Output the [x, y] coordinate of the center of the cell containing the given text.  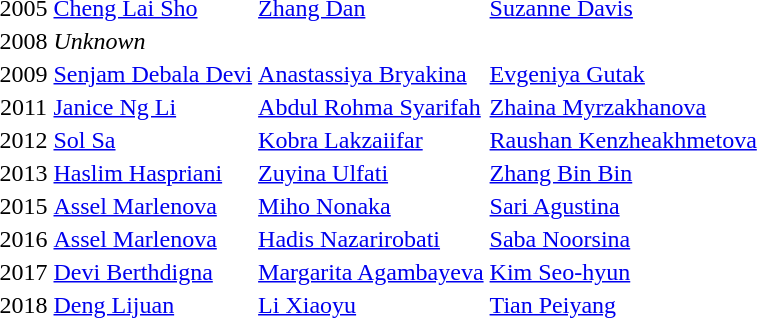
Margarita Agambayeva [371, 272]
Haslim Haspriani [153, 173]
Janice Ng Li [153, 107]
Hadis Nazarirobati [371, 239]
Miho Nonaka [371, 206]
Senjam Debala Devi [153, 74]
Devi Berthdigna [153, 272]
Abdul Rohma Syarifah [371, 107]
Anastassiya Bryakina [371, 74]
Kobra Lakzaiifar [371, 140]
Sol Sa [153, 140]
Zuyina Ulfati [371, 173]
